Pinpoint the cell where the given text exists, returning its (x, y) midpoint coordinate. 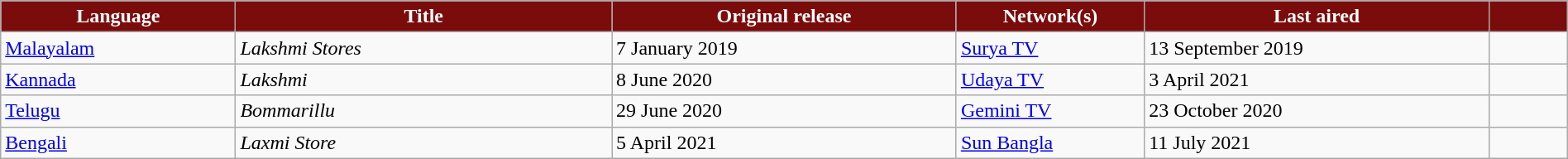
8 June 2020 (784, 79)
Bengali (118, 142)
Surya TV (1050, 48)
13 September 2019 (1317, 48)
Original release (784, 17)
Bommarillu (423, 111)
Gemini TV (1050, 111)
Kannada (118, 79)
Udaya TV (1050, 79)
Malayalam (118, 48)
11 July 2021 (1317, 142)
3 April 2021 (1317, 79)
Network(s) (1050, 17)
7 January 2019 (784, 48)
Language (118, 17)
5 April 2021 (784, 142)
Lakshmi Stores (423, 48)
23 October 2020 (1317, 111)
29 June 2020 (784, 111)
Lakshmi (423, 79)
Laxmi Store (423, 142)
Telugu (118, 111)
Title (423, 17)
Sun Bangla (1050, 142)
Last aired (1317, 17)
